For the text-containing cell, return its midpoint in [X, Y] coordinate format. 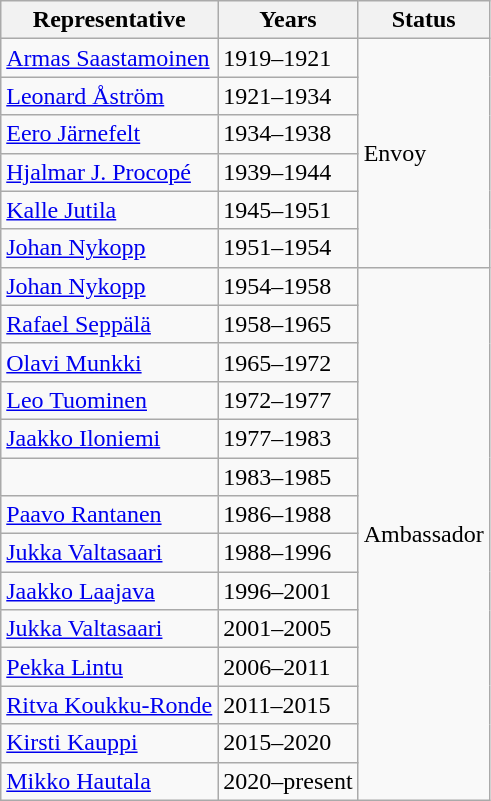
Kalle Jutila [110, 210]
1977–1983 [288, 438]
Jaakko Iloniemi [110, 438]
1983–1985 [288, 477]
1988–1996 [288, 553]
Kirsti Kauppi [110, 743]
Leo Tuominen [110, 400]
1958–1965 [288, 324]
Armas Saastamoinen [110, 58]
2006–2011 [288, 667]
Representative [110, 20]
Envoy [424, 153]
1939–1944 [288, 172]
1965–1972 [288, 362]
2011–2015 [288, 705]
2015–2020 [288, 743]
1951–1954 [288, 248]
Mikko Hautala [110, 781]
Eero Järnefelt [110, 134]
Status [424, 20]
1945–1951 [288, 210]
2001–2005 [288, 629]
Years [288, 20]
1934–1938 [288, 134]
1954–1958 [288, 286]
Ritva Koukku-Ronde [110, 705]
Hjalmar J. Procopé [110, 172]
Pekka Lintu [110, 667]
Leonard Åström [110, 96]
1996–2001 [288, 591]
1921–1934 [288, 96]
Jaakko Laajava [110, 591]
Rafael Seppälä [110, 324]
Olavi Munkki [110, 362]
1986–1988 [288, 515]
1919–1921 [288, 58]
2020–present [288, 781]
Paavo Rantanen [110, 515]
1972–1977 [288, 400]
Ambassador [424, 534]
